Provide the (x, y) coordinate of the cell's center where the given text is located.  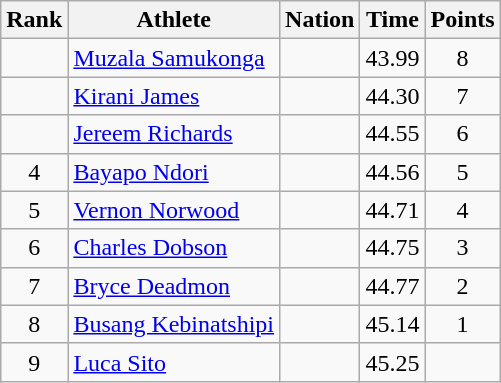
Kirani James (174, 96)
Nation (320, 20)
Charles Dobson (174, 248)
3 (462, 248)
Points (462, 20)
9 (34, 362)
44.30 (392, 96)
44.77 (392, 286)
Bryce Deadmon (174, 286)
Jereem Richards (174, 134)
Bayapo Ndori (174, 172)
45.14 (392, 324)
45.25 (392, 362)
Athlete (174, 20)
43.99 (392, 58)
44.71 (392, 210)
44.55 (392, 134)
Time (392, 20)
1 (462, 324)
Luca Sito (174, 362)
Muzala Samukonga (174, 58)
2 (462, 286)
Rank (34, 20)
44.56 (392, 172)
Vernon Norwood (174, 210)
44.75 (392, 248)
Busang Kebinatshipi (174, 324)
